Capture the cell that displays the provided text and extract its [x, y] central coordinate. 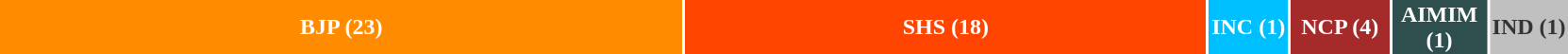
SHS (18) [945, 27]
INC (1) [1248, 27]
NCP (4) [1340, 27]
BJP (23) [342, 27]
AIMIM (1) [1439, 27]
